Determine the (X, Y) coordinate at the center of the cell enclosing the given text.  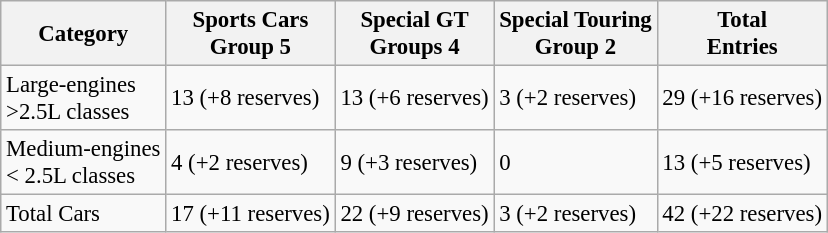
9 (+3 reserves) (414, 162)
Category (84, 34)
Sports CarsGroup 5 (250, 34)
13 (+8 reserves) (250, 98)
13 (+5 reserves) (742, 162)
Total Cars (84, 214)
29 (+16 reserves) (742, 98)
0 (576, 162)
22 (+9 reserves) (414, 214)
42 (+22 reserves) (742, 214)
Special GTGroups 4 (414, 34)
TotalEntries (742, 34)
Medium-engines < 2.5L classes (84, 162)
Large-engines >2.5L classes (84, 98)
4 (+2 reserves) (250, 162)
Special TouringGroup 2 (576, 34)
17 (+11 reserves) (250, 214)
13 (+6 reserves) (414, 98)
